Locate the cell with the specified text and output its [x, y] center coordinate. 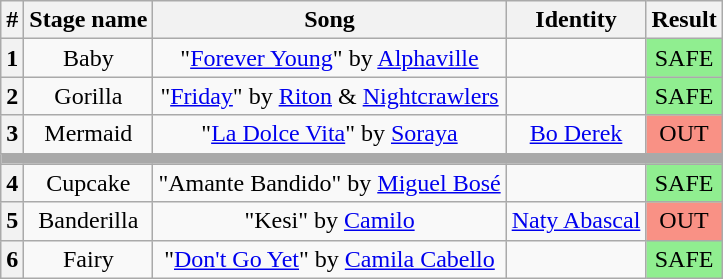
3 [12, 134]
5 [12, 221]
6 [12, 259]
"Kesi" by Camilo [330, 221]
Bo Derek [576, 134]
"Amante Bandido" by Miguel Bosé [330, 183]
Fairy [88, 259]
Song [330, 20]
# [12, 20]
Mermaid [88, 134]
"Friday" by Riton & Nightcrawlers [330, 96]
Naty Abascal [576, 221]
Baby [88, 58]
"La Dolce Vita" by Soraya [330, 134]
Banderilla [88, 221]
Gorilla [88, 96]
2 [12, 96]
1 [12, 58]
Cupcake [88, 183]
"Forever Young" by Alphaville [330, 58]
"Don't Go Yet" by Camila Cabello [330, 259]
4 [12, 183]
Result [684, 20]
Stage name [88, 20]
Identity [576, 20]
